Return the [x, y] coordinate for the center point of the cell that contains the specified text.  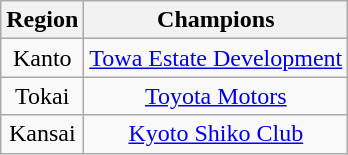
Champions [216, 20]
Towa Estate Development [216, 58]
Tokai [42, 96]
Region [42, 20]
Kyoto Shiko Club [216, 134]
Kansai [42, 134]
Toyota Motors [216, 96]
Kanto [42, 58]
